Identify which cell holds the provided text, then report its [x, y] central coordinate. 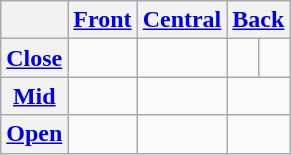
Back [258, 20]
Central [182, 20]
Front [102, 20]
Open [34, 134]
Mid [34, 96]
Close [34, 58]
